Locate the cell with the specified text and output its (x, y) center coordinate. 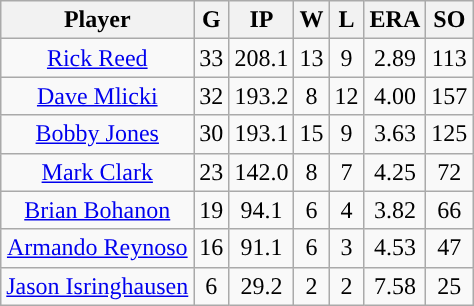
19 (212, 210)
Player (98, 20)
29.2 (262, 286)
4.53 (395, 248)
7.58 (395, 286)
193.1 (262, 134)
Brian Bohanon (98, 210)
Armando Reynoso (98, 248)
3 (346, 248)
G (212, 20)
91.1 (262, 248)
Dave Mlicki (98, 96)
2.89 (395, 58)
IP (262, 20)
Rick Reed (98, 58)
L (346, 20)
142.0 (262, 172)
66 (450, 210)
4.25 (395, 172)
13 (312, 58)
113 (450, 58)
3.63 (395, 134)
W (312, 20)
33 (212, 58)
SO (450, 20)
7 (346, 172)
208.1 (262, 58)
3.82 (395, 210)
47 (450, 248)
15 (312, 134)
4.00 (395, 96)
25 (450, 286)
72 (450, 172)
Jason Isringhausen (98, 286)
193.2 (262, 96)
30 (212, 134)
12 (346, 96)
157 (450, 96)
Mark Clark (98, 172)
32 (212, 96)
94.1 (262, 210)
ERA (395, 20)
4 (346, 210)
16 (212, 248)
125 (450, 134)
Bobby Jones (98, 134)
23 (212, 172)
